Return [X, Y] of the center of cell containing provided text 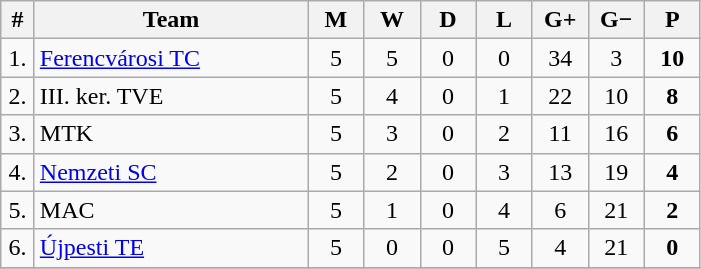
III. ker. TVE [171, 96]
# [18, 20]
8 [672, 96]
Újpesti TE [171, 248]
MAC [171, 210]
34 [560, 58]
G− [616, 20]
1. [18, 58]
11 [560, 134]
6. [18, 248]
22 [560, 96]
5. [18, 210]
G+ [560, 20]
Nemzeti SC [171, 172]
Team [171, 20]
3. [18, 134]
2. [18, 96]
Ferencvárosi TC [171, 58]
L [504, 20]
P [672, 20]
W [392, 20]
19 [616, 172]
16 [616, 134]
13 [560, 172]
4. [18, 172]
D [448, 20]
MTK [171, 134]
M [336, 20]
